Return the [X, Y] coordinate for the center point of the cell that contains the specified text.  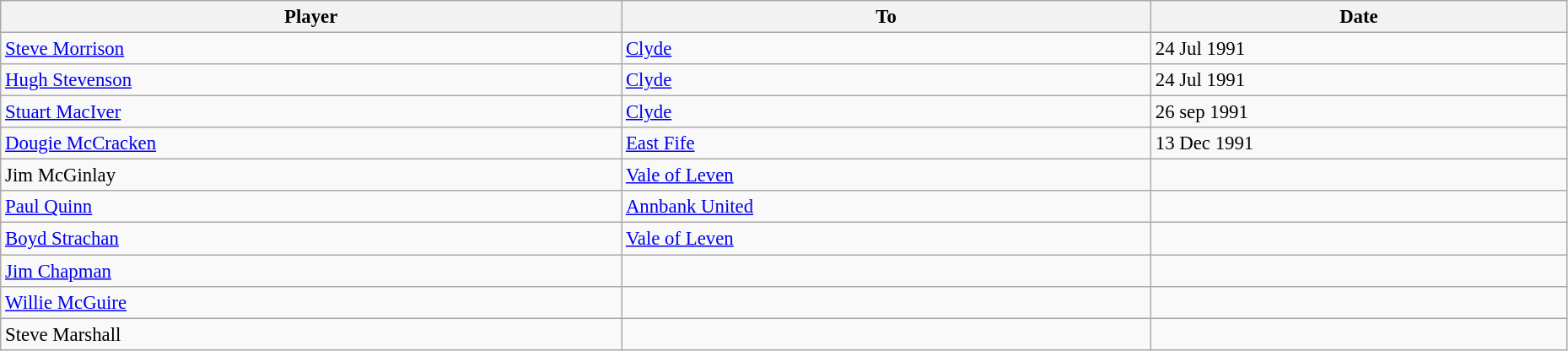
Annbank United [886, 207]
Steve Marshall [311, 334]
Willie McGuire [311, 302]
East Fife [886, 143]
13 Dec 1991 [1358, 143]
26 sep 1991 [1358, 112]
Jim Chapman [311, 271]
Dougie McCracken [311, 143]
Player [311, 17]
Hugh Stevenson [311, 80]
Steve Morrison [311, 49]
Date [1358, 17]
Jim McGinlay [311, 175]
Paul Quinn [311, 207]
Stuart MacIver [311, 112]
To [886, 17]
Boyd Strachan [311, 239]
